Determine the (X, Y) coordinate at the center of the cell enclosing the given text.  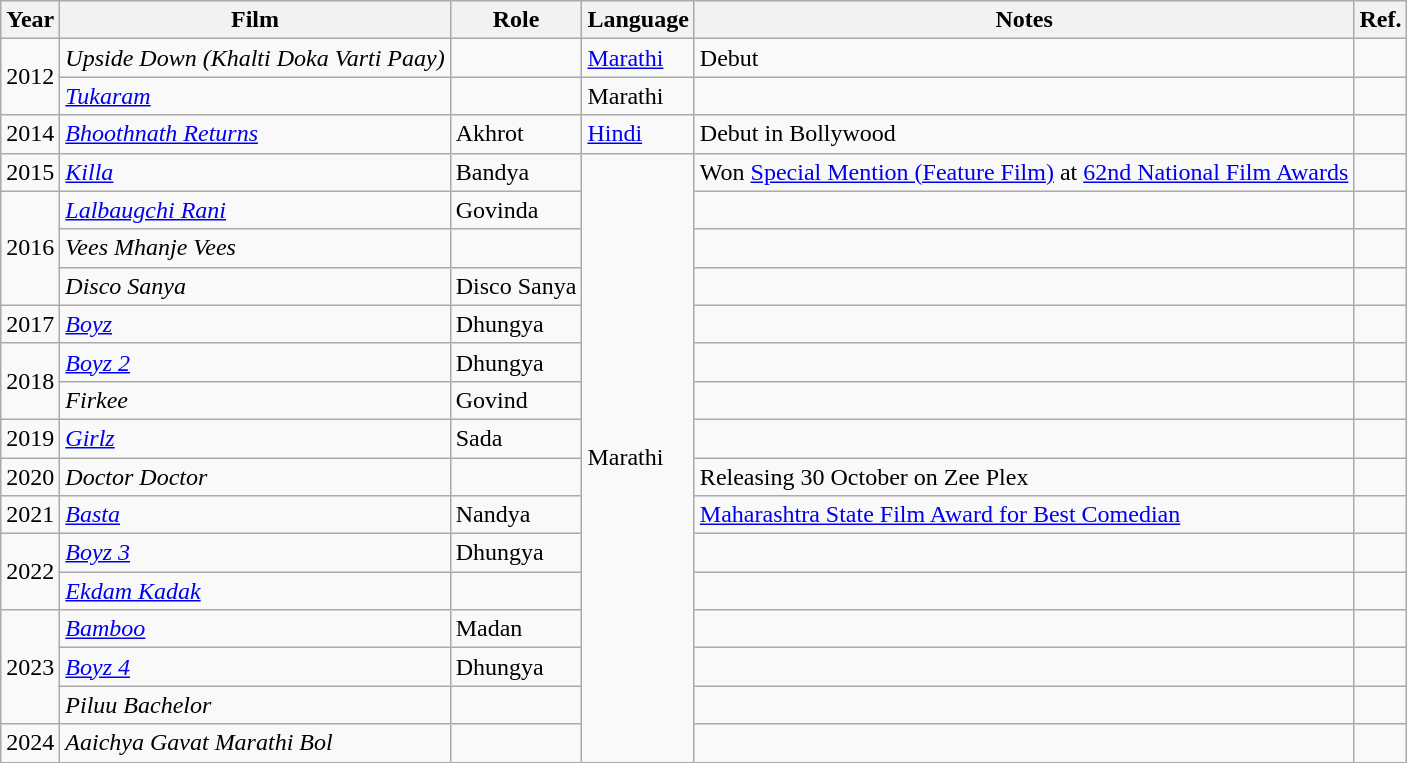
Boyz 2 (255, 362)
2017 (30, 324)
Won Special Mention (Feature Film) at 62nd National Film Awards (1024, 172)
Upside Down (Khalti Doka Varti Paay) (255, 58)
Madan (516, 629)
Maharashtra State Film Award for Best Comedian (1024, 515)
Debut (1024, 58)
Ekdam Kadak (255, 591)
Sada (516, 438)
2019 (30, 438)
Film (255, 20)
Vees Mhanje Vees (255, 248)
2015 (30, 172)
Lalbaugchi Rani (255, 210)
Year (30, 20)
Doctor Doctor (255, 477)
2022 (30, 572)
Govind (516, 400)
2014 (30, 134)
Aaichya Gavat Marathi Bol (255, 743)
Language (638, 20)
Tukaram (255, 96)
Bhoothnath Returns (255, 134)
Ref. (1380, 20)
Hindi (638, 134)
Boyz 4 (255, 667)
Nandya (516, 515)
2020 (30, 477)
2021 (30, 515)
Basta (255, 515)
Notes (1024, 20)
Bamboo (255, 629)
Releasing 30 October on Zee Plex (1024, 477)
Boyz 3 (255, 553)
2024 (30, 743)
Firkee (255, 400)
Role (516, 20)
Govinda (516, 210)
Killa (255, 172)
Girlz (255, 438)
Boyz (255, 324)
2012 (30, 77)
2016 (30, 248)
2018 (30, 381)
Piluu Bachelor (255, 705)
Akhrot (516, 134)
Debut in Bollywood (1024, 134)
Bandya (516, 172)
2023 (30, 667)
